Provide the (x, y) coordinate of the cell's center where the given text is located.  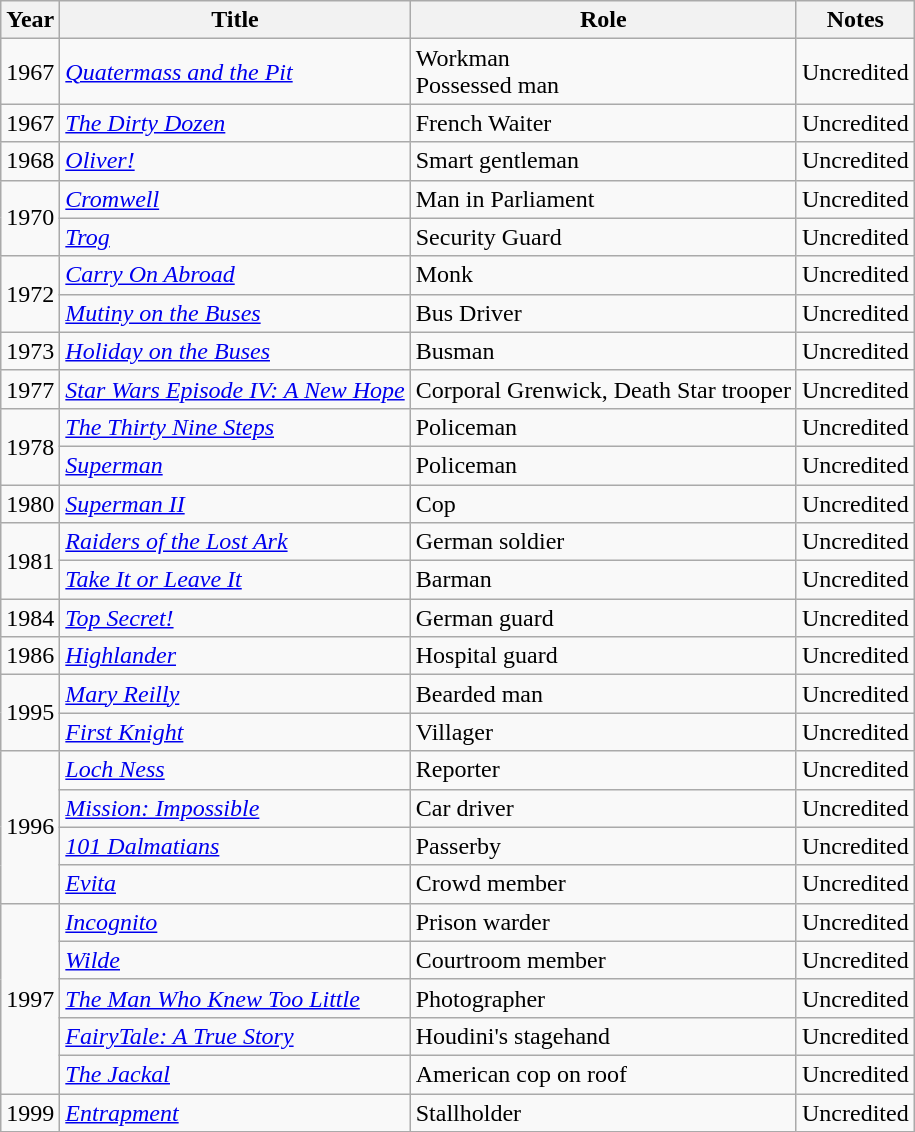
Highlander (235, 656)
Mission: Impossible (235, 808)
Year (30, 20)
1981 (30, 561)
Wilde (235, 960)
The Thirty Nine Steps (235, 427)
Quatermass and the Pit (235, 72)
Car driver (603, 808)
Courtroom member (603, 960)
Reporter (603, 770)
Holiday on the Buses (235, 351)
Star Wars Episode IV: A New Hope (235, 389)
1977 (30, 389)
First Knight (235, 732)
Stallholder (603, 1113)
Top Secret! (235, 618)
1986 (30, 656)
Evita (235, 884)
Oliver! (235, 161)
1995 (30, 713)
Mutiny on the Buses (235, 313)
Security Guard (603, 237)
Passerby (603, 846)
The Jackal (235, 1074)
Cop (603, 503)
1980 (30, 503)
Mary Reilly (235, 694)
Superman (235, 465)
Workman Possessed man (603, 72)
German soldier (603, 542)
Role (603, 20)
Incognito (235, 922)
Take It or Leave It (235, 580)
101 Dalmatians (235, 846)
The Man Who Knew Too Little (235, 998)
Monk (603, 275)
1970 (30, 218)
Entrapment (235, 1113)
French Waiter (603, 123)
FairyTale: A True Story (235, 1036)
Prison warder (603, 922)
1973 (30, 351)
Hospital guard (603, 656)
Houdini's stagehand (603, 1036)
Superman II (235, 503)
1978 (30, 446)
Barman (603, 580)
Villager (603, 732)
Trog (235, 237)
Corporal Grenwick, Death Star trooper (603, 389)
Cromwell (235, 199)
Man in Parliament (603, 199)
Raiders of the Lost Ark (235, 542)
Photographer (603, 998)
Title (235, 20)
Smart gentleman (603, 161)
American cop on roof (603, 1074)
The Dirty Dozen (235, 123)
1999 (30, 1113)
German guard (603, 618)
Busman (603, 351)
Loch Ness (235, 770)
Carry On Abroad (235, 275)
Notes (855, 20)
1997 (30, 998)
Bus Driver (603, 313)
1996 (30, 827)
1984 (30, 618)
Bearded man (603, 694)
1968 (30, 161)
1972 (30, 294)
Crowd member (603, 884)
